Detect which cell encompasses the target text, then output its (X, Y) center coordinate. 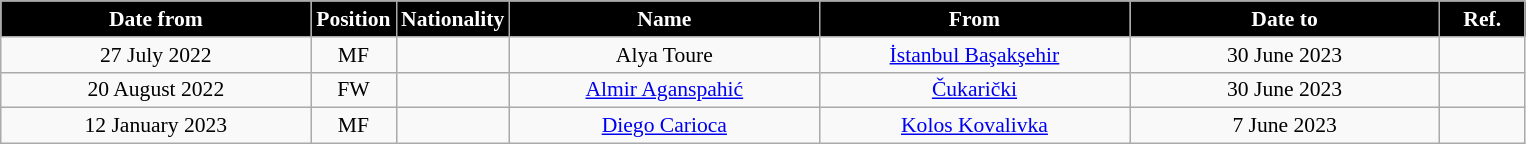
İstanbul Başakşehir (974, 55)
12 January 2023 (156, 126)
From (974, 19)
Nationality (452, 19)
20 August 2022 (156, 90)
Position (354, 19)
Kolos Kovalivka (974, 126)
Name (664, 19)
Date to (1285, 19)
FW (354, 90)
Date from (156, 19)
Čukarički (974, 90)
27 July 2022 (156, 55)
Alya Toure (664, 55)
7 June 2023 (1285, 126)
Diego Carioca (664, 126)
Almir Aganspahić (664, 90)
Ref. (1482, 19)
